Return the (x, y) coordinate for the center point of the cell that contains the specified text.  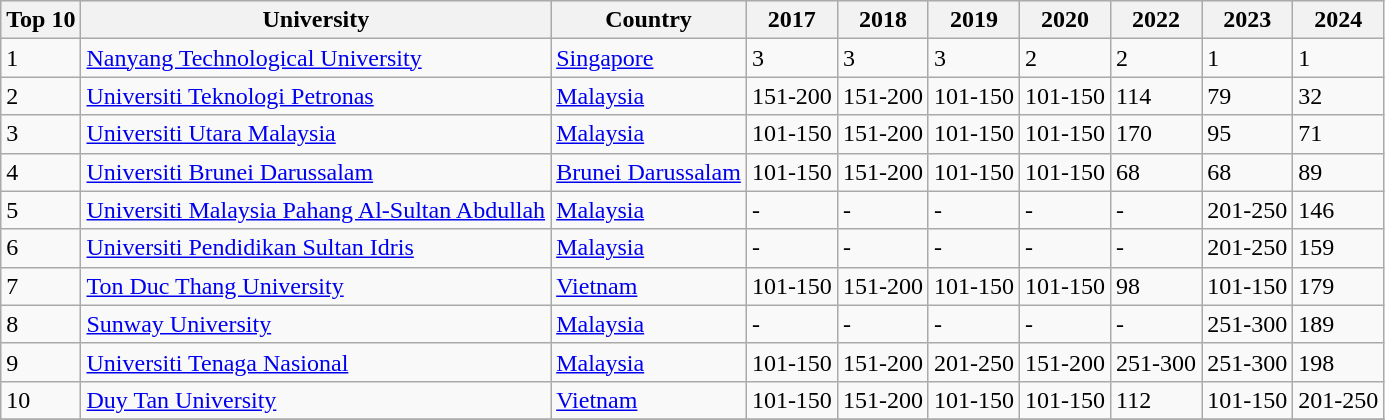
Ton Duc Thang University (316, 286)
Brunei Darussalam (649, 172)
189 (1338, 324)
2018 (882, 20)
Universiti Pendidikan Sultan Idris (316, 248)
198 (1338, 362)
146 (1338, 210)
9 (41, 362)
71 (1338, 134)
32 (1338, 96)
179 (1338, 286)
Universiti Brunei Darussalam (316, 172)
114 (1156, 96)
10 (41, 400)
79 (1248, 96)
4 (41, 172)
2024 (1338, 20)
89 (1338, 172)
2019 (974, 20)
Nanyang Technological University (316, 58)
Country (649, 20)
Universiti Tenaga Nasional (316, 362)
2023 (1248, 20)
Universiti Teknologi Petronas (316, 96)
98 (1156, 286)
159 (1338, 248)
Singapore (649, 58)
Universiti Utara Malaysia (316, 134)
Sunway University (316, 324)
2022 (1156, 20)
95 (1248, 134)
2017 (792, 20)
7 (41, 286)
8 (41, 324)
5 (41, 210)
Top 10 (41, 20)
University (316, 20)
170 (1156, 134)
Universiti Malaysia Pahang Al-Sultan Abdullah (316, 210)
6 (41, 248)
112 (1156, 400)
2020 (1066, 20)
Duy Tan University (316, 400)
